From the cell containing the given text, extract its center point as [x, y] coordinate. 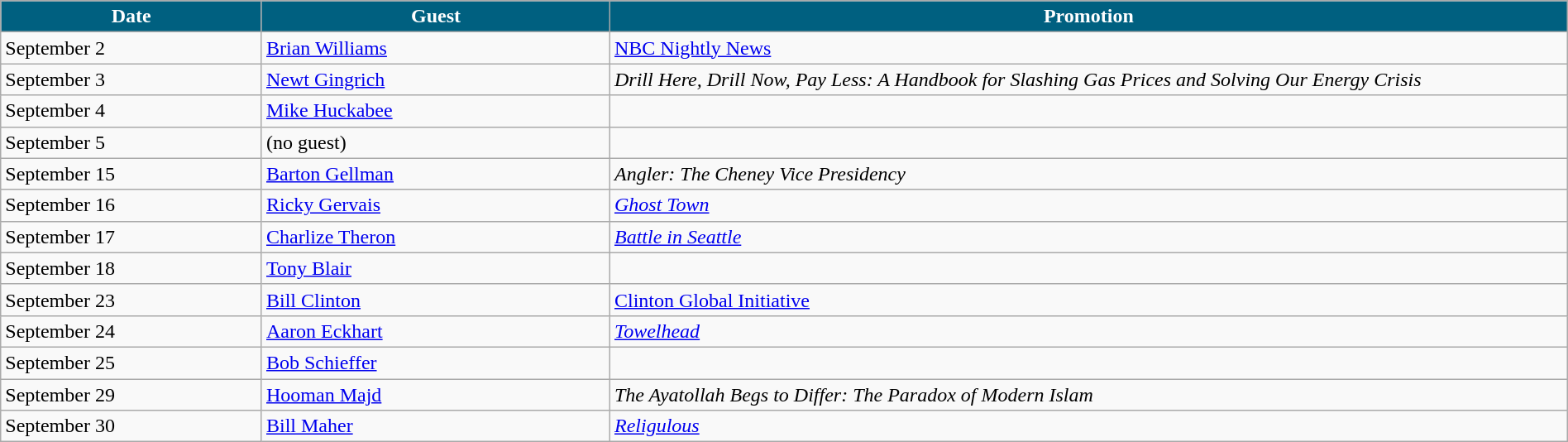
Clinton Global Initiative [1088, 300]
Ricky Gervais [435, 205]
NBC Nightly News [1088, 48]
Bill Maher [435, 426]
Battle in Seattle [1088, 237]
September 16 [131, 205]
September 17 [131, 237]
Aaron Eckhart [435, 331]
September 18 [131, 268]
Tony Blair [435, 268]
September 2 [131, 48]
Hooman Majd [435, 395]
The Ayatollah Begs to Differ: The Paradox of Modern Islam [1088, 395]
September 29 [131, 395]
Mike Huckabee [435, 111]
Drill Here, Drill Now, Pay Less: A Handbook for Slashing Gas Prices and Solving Our Energy Crisis [1088, 79]
September 4 [131, 111]
September 24 [131, 331]
September 5 [131, 142]
Angler: The Cheney Vice Presidency [1088, 174]
(no guest) [435, 142]
Charlize Theron [435, 237]
Ghost Town [1088, 205]
Bill Clinton [435, 300]
Newt Gingrich [435, 79]
Barton Gellman [435, 174]
Towelhead [1088, 331]
Brian Williams [435, 48]
September 3 [131, 79]
Guest [435, 17]
Promotion [1088, 17]
September 25 [131, 363]
Date [131, 17]
September 15 [131, 174]
September 23 [131, 300]
Religulous [1088, 426]
September 30 [131, 426]
Bob Schieffer [435, 363]
